Output the (x, y) coordinate of the center of the cell containing the given text.  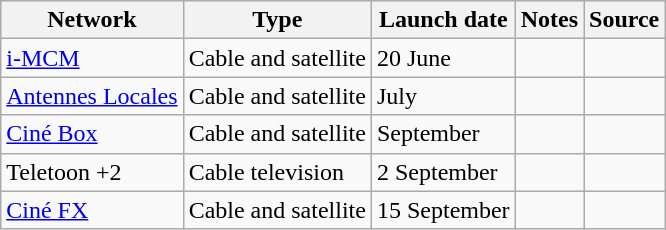
Type (277, 20)
Teletoon +2 (92, 172)
Antennes Locales (92, 96)
September (443, 134)
20 June (443, 58)
Cable television (277, 172)
Source (624, 20)
Ciné Box (92, 134)
Notes (549, 20)
Ciné FX (92, 210)
2 September (443, 172)
Network (92, 20)
i-MCM (92, 58)
15 September (443, 210)
July (443, 96)
Launch date (443, 20)
